Determine the (X, Y) coordinate at the center of the cell enclosing the given text.  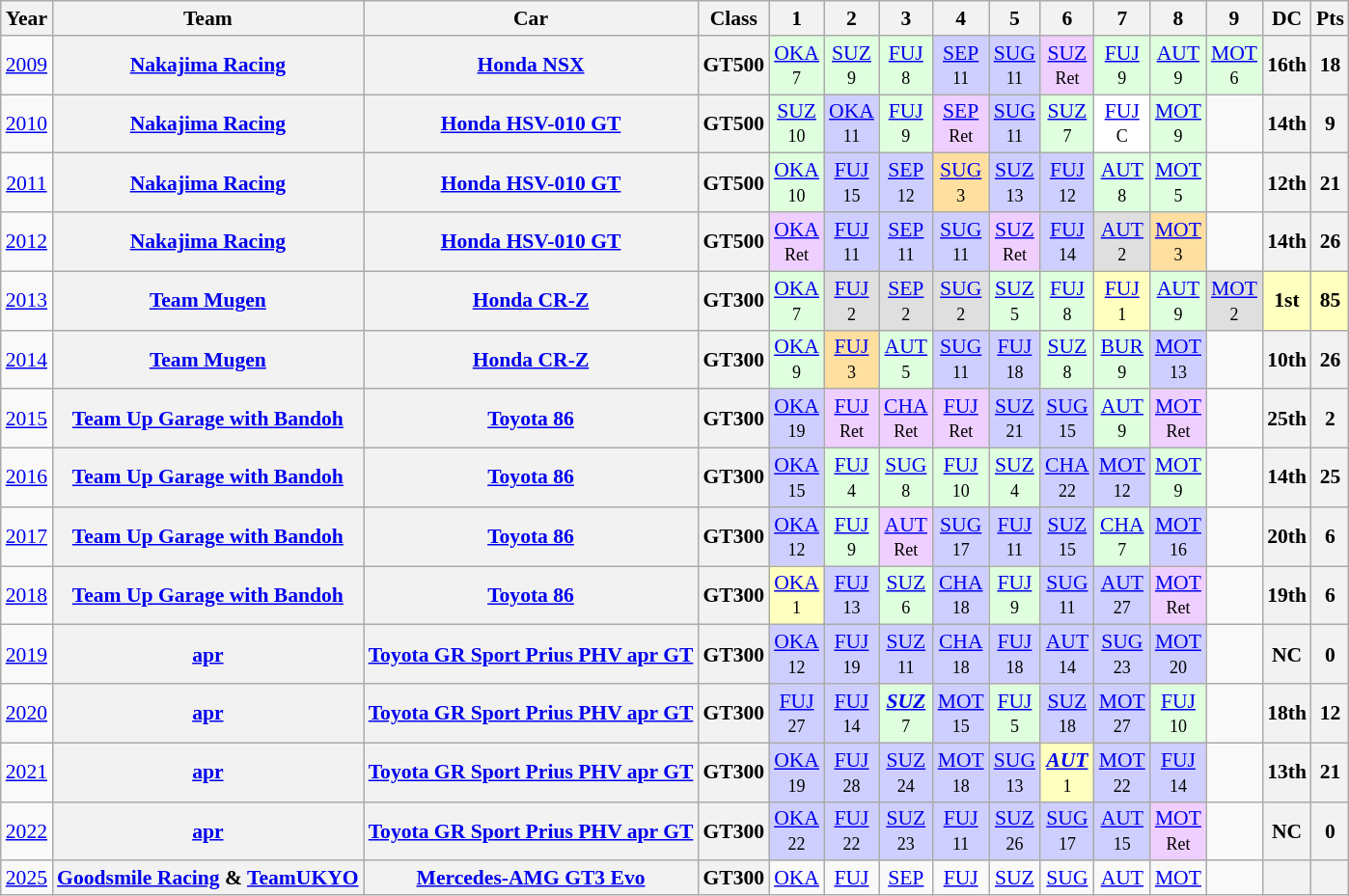
SEP2 (906, 301)
Car (531, 18)
MOT15 (961, 714)
2021 (27, 772)
SUZ8 (1067, 359)
FUJ2 (851, 301)
MOT5 (1178, 183)
18 (1330, 66)
FUJ12 (1067, 183)
SUZ6 (906, 596)
Pts (1330, 18)
MOT20 (1178, 654)
SUZ23 (906, 831)
SUG23 (1122, 654)
SUZ5 (1015, 301)
2022 (27, 831)
SUZ11 (906, 654)
SUZ9 (851, 66)
SUZ24 (906, 772)
SUG2 (961, 301)
OKA1 (797, 596)
FUJ15 (851, 183)
Year (27, 18)
2014 (27, 359)
Goodsmile Racing & TeamUKYO (208, 879)
OKA15 (797, 478)
5 (1015, 18)
AUT8 (1122, 183)
MOT6 (1234, 66)
Class (733, 18)
SUZ (1015, 879)
MOT13 (1178, 359)
OKA11 (851, 123)
AUT5 (906, 359)
13th (1287, 772)
2017 (27, 536)
CHA22 (1067, 478)
CHARet (906, 419)
SUZ26 (1015, 831)
AUT15 (1122, 831)
FUJ27 (797, 714)
FUJC (1122, 123)
AUT2 (1122, 241)
SUZ15 (1067, 536)
2025 (27, 879)
FUJ4 (851, 478)
18th (1287, 714)
SUZ4 (1015, 478)
AUT1 (1067, 772)
4 (961, 18)
1 (797, 18)
CHA7 (1122, 536)
25th (1287, 419)
2016 (27, 478)
SUG8 (906, 478)
SUZ21 (1015, 419)
FUJ22 (851, 831)
FUJ19 (851, 654)
Honda NSX (531, 66)
SEP (906, 879)
SEPRet (961, 123)
10th (1287, 359)
MOT (1178, 879)
SUG15 (1067, 419)
2009 (27, 66)
Team (208, 18)
DC (1287, 18)
2012 (27, 241)
19th (1287, 596)
MOT2 (1234, 301)
BUR9 (1122, 359)
2020 (27, 714)
16th (1287, 66)
Mercedes-AMG GT3 Evo (531, 879)
MOT18 (961, 772)
AUTRet (906, 536)
OKA10 (797, 183)
SUZ13 (1015, 183)
25 (1330, 478)
SUG3 (961, 183)
MOT12 (1122, 478)
3 (906, 18)
FUJ1 (1122, 301)
2011 (27, 183)
FUJ13 (851, 596)
OKARet (797, 241)
OKA9 (797, 359)
MOT27 (1122, 714)
OKA (797, 879)
20th (1287, 536)
AUT14 (1067, 654)
2015 (27, 419)
2018 (27, 596)
AUT (1122, 879)
FUJ5 (1015, 714)
FUJ28 (851, 772)
SUZ10 (797, 123)
SUZ18 (1067, 714)
SEP12 (906, 183)
2010 (27, 123)
85 (1330, 301)
MOT22 (1122, 772)
12th (1287, 183)
2013 (27, 301)
AUT27 (1122, 596)
MOT16 (1178, 536)
FUJ3 (851, 359)
SUG (1067, 879)
8 (1178, 18)
2019 (27, 654)
12 (1330, 714)
MOT3 (1178, 241)
SUG13 (1015, 772)
OKA22 (797, 831)
7 (1122, 18)
1st (1287, 301)
